Search for the cell housing the specified text and yield its (X, Y) center coordinate. 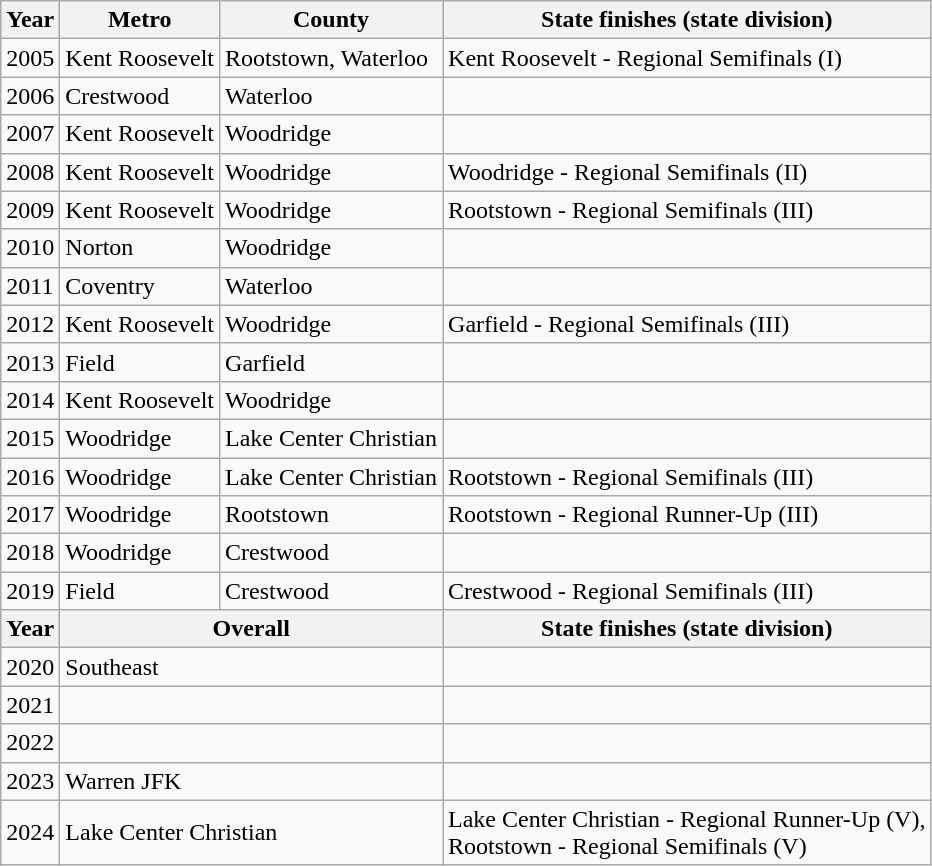
2008 (30, 172)
2006 (30, 96)
Rootstown, Waterloo (332, 58)
2007 (30, 134)
2014 (30, 400)
2022 (30, 743)
Garfield - Regional Semifinals (III) (687, 324)
Norton (140, 248)
Crestwood - Regional Semifinals (III) (687, 591)
Rootstown - Regional Runner-Up (III) (687, 515)
2015 (30, 438)
Overall (252, 629)
Coventry (140, 286)
2016 (30, 477)
Lake Center Christian - Regional Runner-Up (V),Rootstown - Regional Semifinals (V) (687, 832)
2010 (30, 248)
Kent Roosevelt - Regional Semifinals (I) (687, 58)
2023 (30, 781)
Garfield (332, 362)
2017 (30, 515)
County (332, 20)
Warren JFK (252, 781)
Southeast (252, 667)
2021 (30, 705)
2012 (30, 324)
2019 (30, 591)
2005 (30, 58)
2009 (30, 210)
Rootstown (332, 515)
Metro (140, 20)
2018 (30, 553)
2020 (30, 667)
2024 (30, 832)
2013 (30, 362)
2011 (30, 286)
Woodridge - Regional Semifinals (II) (687, 172)
